Output the (X, Y) coordinate of the center of the cell containing the given text.  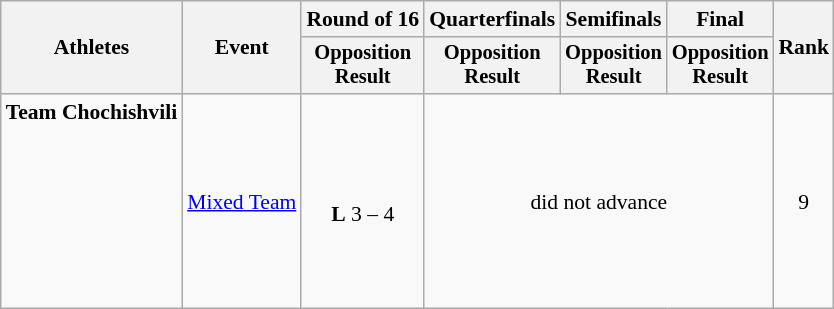
Rank (804, 48)
did not advance (598, 201)
Quarterfinals (492, 19)
Final (720, 19)
Semifinals (614, 19)
9 (804, 201)
L 3 – 4 (362, 201)
Event (242, 48)
Team Chochishvili (92, 201)
Athletes (92, 48)
Round of 16 (362, 19)
Mixed Team (242, 201)
